Identify which cell holds the provided text, then report its (X, Y) central coordinate. 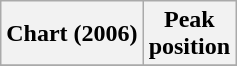
Chart (2006) (72, 34)
Peakposition (189, 34)
